Determine the [x, y] coordinate at the center of the cell enclosing the given text.  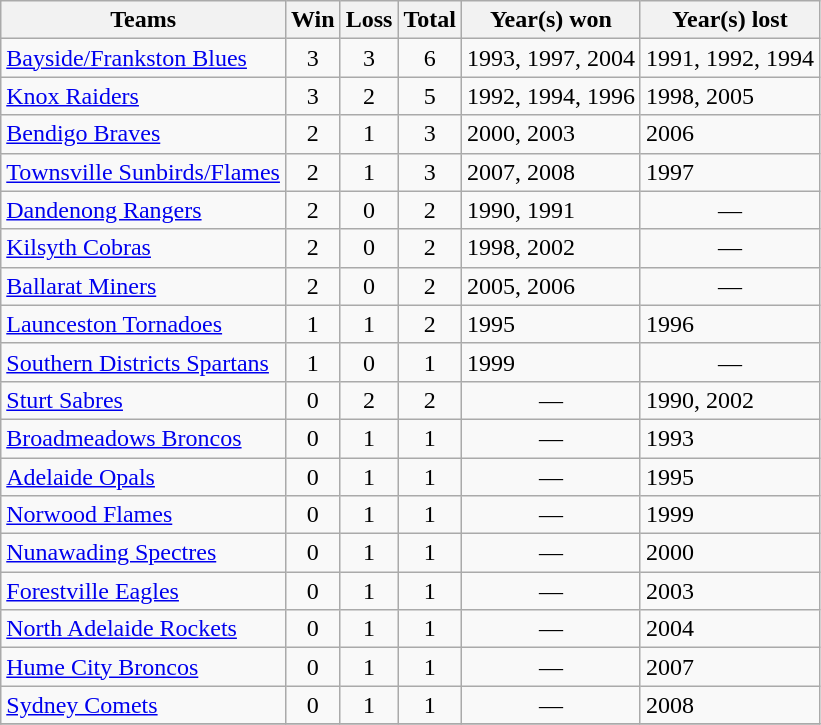
Forestville Eagles [144, 591]
Kilsyth Cobras [144, 248]
Hume City Broncos [144, 667]
1991, 1992, 1994 [730, 58]
Knox Raiders [144, 96]
Bayside/Frankston Blues [144, 58]
1992, 1994, 1996 [550, 96]
1997 [730, 172]
1993 [730, 438]
2000 [730, 553]
Sturt Sabres [144, 400]
Year(s) lost [730, 20]
Adelaide Opals [144, 477]
2006 [730, 134]
Nunawading Spectres [144, 553]
Launceston Tornadoes [144, 324]
Total [430, 20]
Broadmeadows Broncos [144, 438]
1998, 2005 [730, 96]
Dandenong Rangers [144, 210]
2007, 2008 [550, 172]
1990, 2002 [730, 400]
2007 [730, 667]
1998, 2002 [550, 248]
6 [430, 58]
2003 [730, 591]
Sydney Comets [144, 705]
1990, 1991 [550, 210]
Win [312, 20]
2004 [730, 629]
1996 [730, 324]
2005, 2006 [550, 286]
2008 [730, 705]
2000, 2003 [550, 134]
Ballarat Miners [144, 286]
Bendigo Braves [144, 134]
Year(s) won [550, 20]
Southern Districts Spartans [144, 362]
Teams [144, 20]
Townsville Sunbirds/Flames [144, 172]
5 [430, 96]
Norwood Flames [144, 515]
North Adelaide Rockets [144, 629]
Loss [369, 20]
1993, 1997, 2004 [550, 58]
